Return [x, y] of the center of cell containing provided text 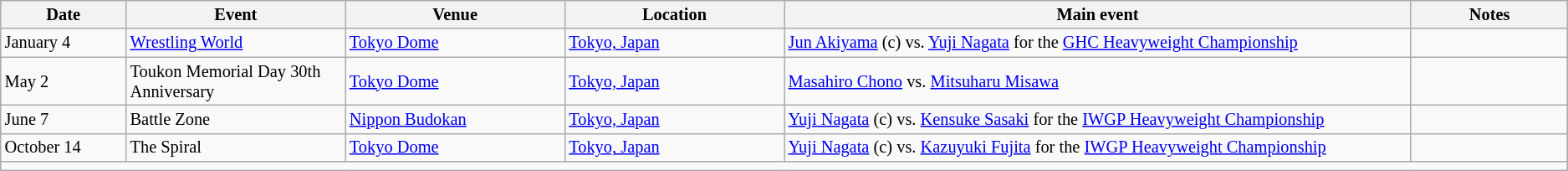
Location [674, 14]
Jun Akiyama (c) vs. Yuji Nagata for the GHC Heavyweight Championship [1098, 43]
Toukon Memorial Day 30th Anniversary [236, 81]
Wrestling World [236, 43]
Date [64, 14]
The Spiral [236, 148]
June 7 [64, 119]
January 4 [64, 43]
Main event [1098, 14]
Battle Zone [236, 119]
Yuji Nagata (c) vs. Kensuke Sasaki for the IWGP Heavyweight Championship [1098, 119]
Masahiro Chono vs. Mitsuharu Misawa [1098, 81]
May 2 [64, 81]
Notes [1489, 14]
Nippon Budokan [455, 119]
Event [236, 14]
Yuji Nagata (c) vs. Kazuyuki Fujita for the IWGP Heavyweight Championship [1098, 148]
October 14 [64, 148]
Venue [455, 14]
